Capture the cell that displays the provided text and extract its (x, y) central coordinate. 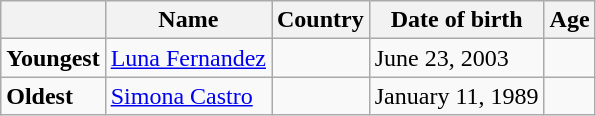
Luna Fernandez (188, 58)
Simona Castro (188, 96)
Country (321, 20)
Oldest (53, 96)
Date of birth (456, 20)
Age (570, 20)
January 11, 1989 (456, 96)
Name (188, 20)
June 23, 2003 (456, 58)
Youngest (53, 58)
